Search for the cell housing the specified text and yield its (x, y) center coordinate. 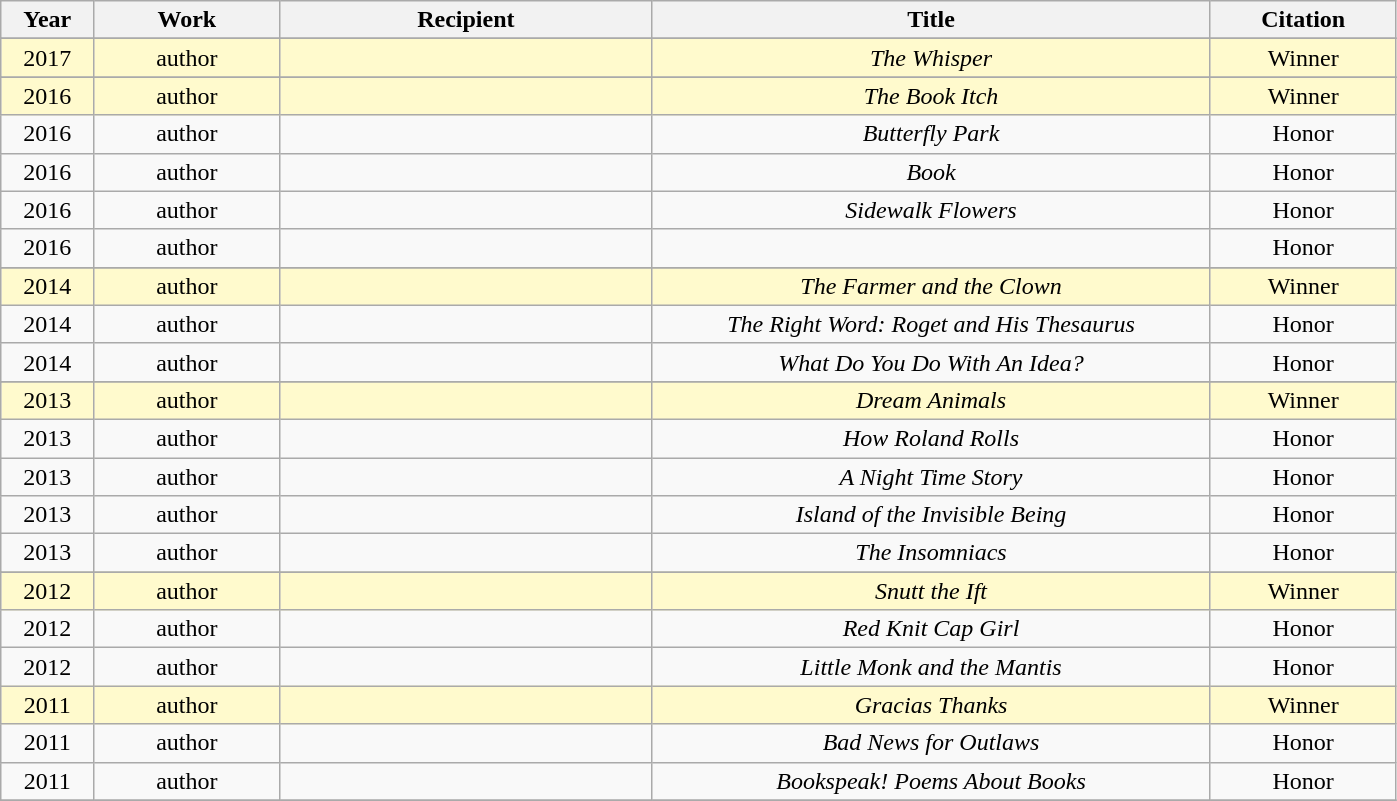
The Insomniacs (931, 553)
Island of the Invisible Being (931, 515)
Work (187, 20)
Gracias Thanks (931, 705)
The Whisper (931, 58)
The Farmer and the Clown (931, 286)
Title (931, 20)
Snutt the Ift (931, 591)
Bookspeak! Poems About Books (931, 781)
Recipient (466, 20)
Year (48, 20)
Bad News for Outlaws (931, 743)
What Do You Do With An Idea? (931, 362)
The Book Itch (931, 96)
Sidewalk Flowers (931, 210)
Book (931, 172)
Butterfly Park (931, 134)
The Right Word: Roget and His Thesaurus (931, 324)
Dream Animals (931, 400)
A Night Time Story (931, 477)
Citation (1303, 20)
How Roland Rolls (931, 438)
Red Knit Cap Girl (931, 629)
2017 (48, 58)
Little Monk and the Mantis (931, 667)
